Return the [x, y] coordinate for the center point of the cell that contains the specified text.  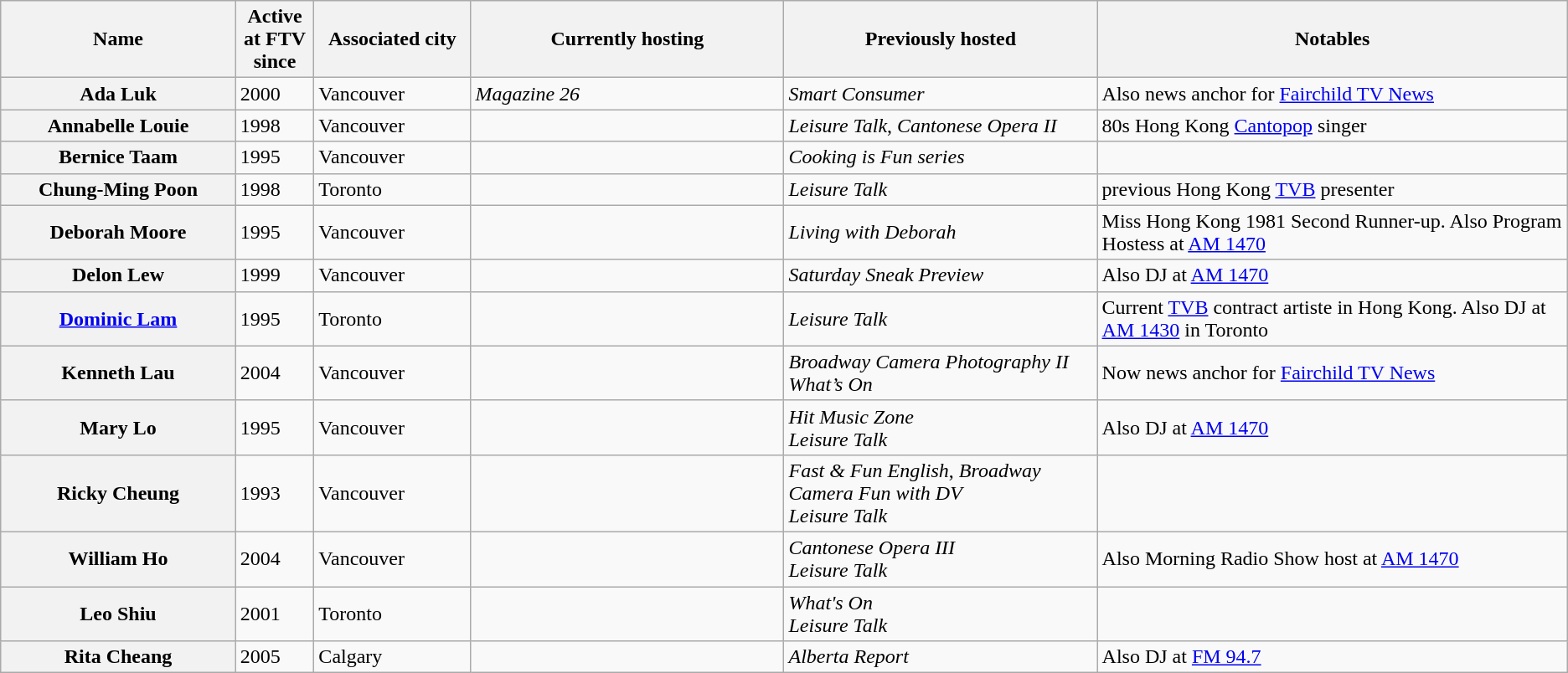
Dominic Lam [119, 318]
Cantonese Opera IIILeisure Talk [941, 559]
Current TVB contract artiste in Hong Kong. Also DJ at AM 1430 in Toronto [1332, 318]
What's OnLeisure Talk [941, 613]
2000 [275, 94]
Smart Consumer [941, 94]
Hit Music ZoneLeisure Talk [941, 427]
Saturday Sneak Preview [941, 275]
Deborah Moore [119, 233]
previous Hong Kong TVB presenter [1332, 189]
Leo Shiu [119, 613]
Magazine 26 [627, 94]
Associated city [392, 39]
Chung-Ming Poon [119, 189]
Now news anchor for Fairchild TV News [1332, 373]
Mary Lo [119, 427]
80s Hong Kong Cantopop singer [1332, 126]
Also news anchor for Fairchild TV News [1332, 94]
Also DJ at FM 94.7 [1332, 657]
Cooking is Fun series [941, 157]
Alberta Report [941, 657]
Rita Cheang [119, 657]
1999 [275, 275]
Ricky Cheung [119, 493]
Living with Deborah [941, 233]
Annabelle Louie [119, 126]
2005 [275, 657]
Fast & Fun English, Broadway Camera Fun with DVLeisure Talk [941, 493]
Name [119, 39]
Calgary [392, 657]
Bernice Taam [119, 157]
Notables [1332, 39]
2001 [275, 613]
Miss Hong Kong 1981 Second Runner-up. Also Program Hostess at AM 1470 [1332, 233]
Active at FTV since [275, 39]
Ada Luk [119, 94]
Leisure Talk, Cantonese Opera II [941, 126]
Previously hosted [941, 39]
Kenneth Lau [119, 373]
Delon Lew [119, 275]
1993 [275, 493]
Broadway Camera Photography IIWhat’s On [941, 373]
Also Morning Radio Show host at AM 1470 [1332, 559]
Currently hosting [627, 39]
William Ho [119, 559]
